From the cell containing the given text, extract its center point as (x, y) coordinate. 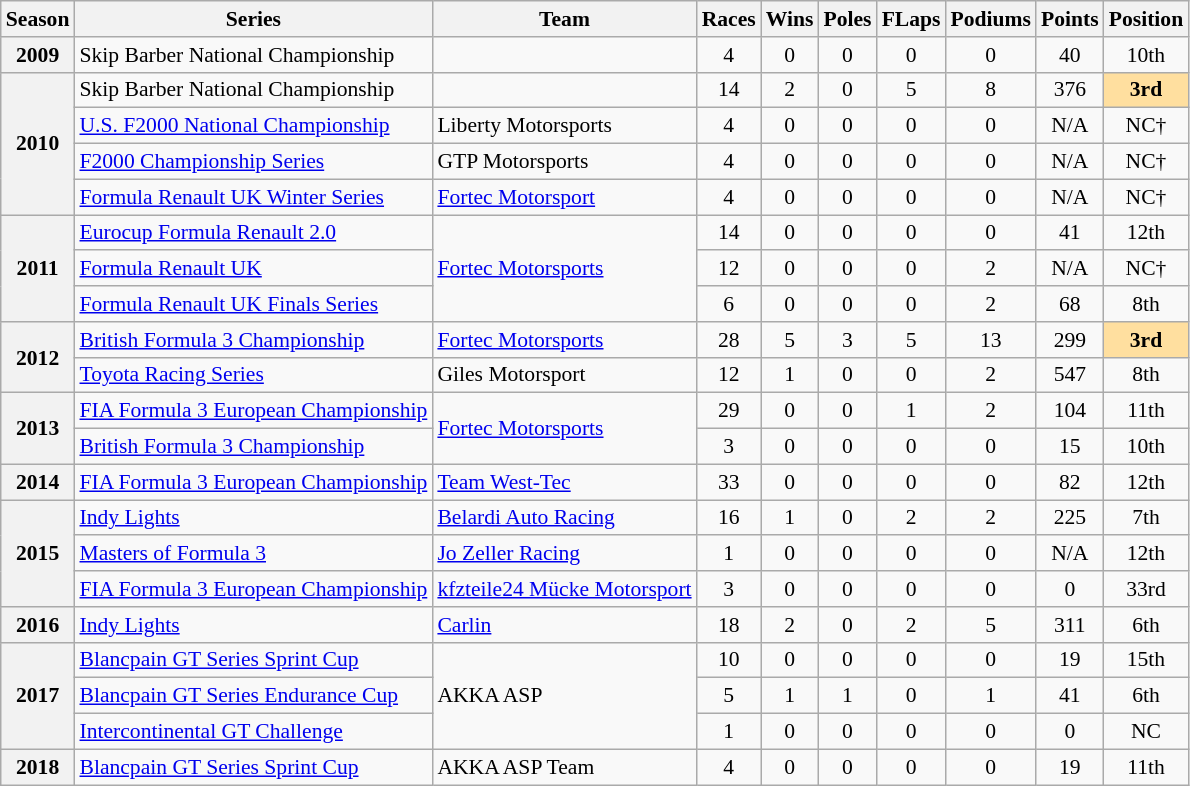
kfzteile24 Mücke Motorsport (564, 589)
GTP Motorsports (564, 162)
AKKA ASP (564, 696)
28 (729, 340)
Blancpain GT Series Endurance Cup (253, 696)
AKKA ASP Team (564, 767)
2012 (38, 358)
Masters of Formula 3 (253, 554)
Formula Renault UK (253, 269)
Toyota Racing Series (253, 375)
Jo Zeller Racing (564, 554)
29 (729, 411)
Fortec Motorsport (564, 197)
13 (990, 340)
2014 (38, 482)
2015 (38, 554)
Formula Renault UK Winter Series (253, 197)
16 (729, 518)
2010 (38, 143)
10 (729, 660)
104 (1070, 411)
Belardi Auto Racing (564, 518)
82 (1070, 482)
2009 (38, 55)
Giles Motorsport (564, 375)
Position (1146, 19)
Points (1070, 19)
225 (1070, 518)
Intercontinental GT Challenge (253, 732)
6 (729, 304)
2011 (38, 268)
311 (1070, 625)
Series (253, 19)
Podiums (990, 19)
F2000 Championship Series (253, 162)
Season (38, 19)
33 (729, 482)
15 (1070, 447)
Team West-Tec (564, 482)
68 (1070, 304)
U.S. F2000 National Championship (253, 126)
2013 (38, 428)
Liberty Motorsports (564, 126)
2016 (38, 625)
376 (1070, 90)
NC (1146, 732)
Races (729, 19)
2018 (38, 767)
Wins (790, 19)
7th (1146, 518)
547 (1070, 375)
Carlin (564, 625)
8 (990, 90)
40 (1070, 55)
15th (1146, 660)
Formula Renault UK Finals Series (253, 304)
2017 (38, 696)
33rd (1146, 589)
Poles (847, 19)
Team (564, 19)
FLaps (912, 19)
18 (729, 625)
299 (1070, 340)
Eurocup Formula Renault 2.0 (253, 233)
